Determine the [X, Y] coordinate at the center of the cell enclosing the given text.  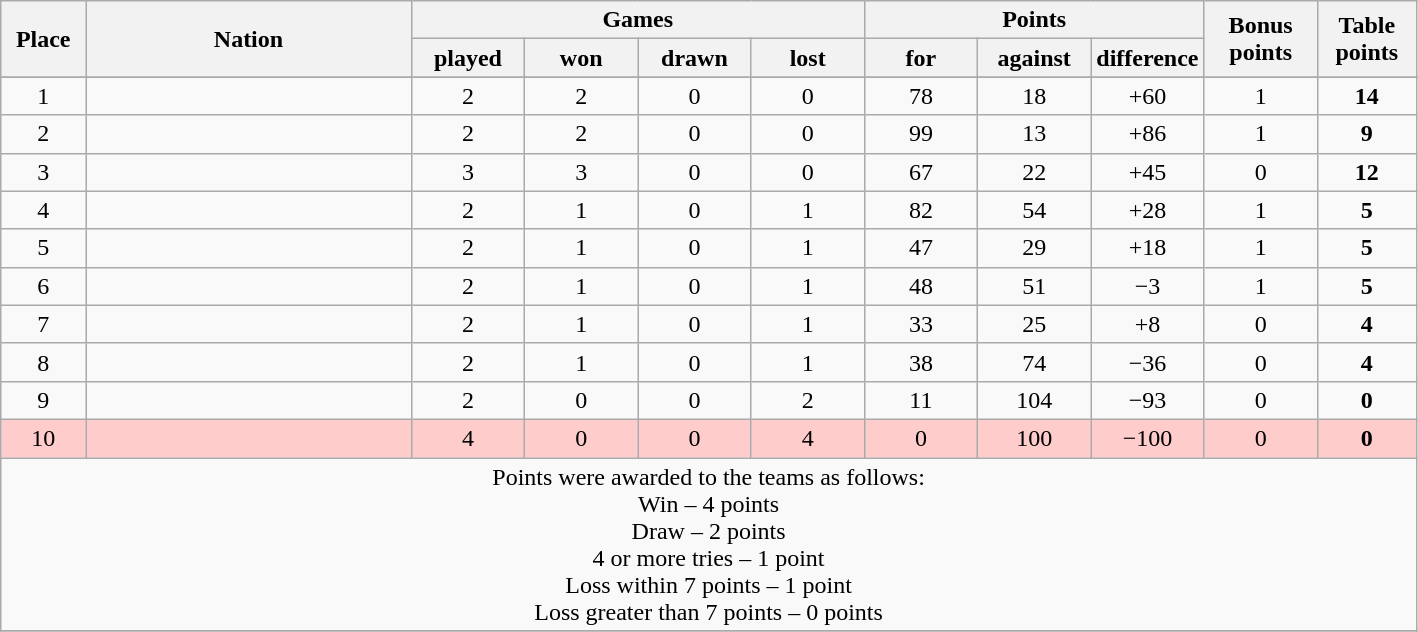
67 [920, 172]
+8 [1148, 324]
−100 [1148, 438]
−36 [1148, 362]
48 [920, 286]
18 [1034, 96]
Nation [249, 39]
10 [44, 438]
11 [920, 400]
74 [1034, 362]
for [920, 58]
against [1034, 58]
+45 [1148, 172]
33 [920, 324]
Place [44, 39]
78 [920, 96]
Bonuspoints [1260, 39]
54 [1034, 210]
7 [44, 324]
Games [638, 20]
−3 [1148, 286]
47 [920, 248]
25 [1034, 324]
Tablepoints [1366, 39]
+28 [1148, 210]
6 [44, 286]
104 [1034, 400]
+60 [1148, 96]
8 [44, 362]
13 [1034, 134]
−93 [1148, 400]
82 [920, 210]
lost [808, 58]
22 [1034, 172]
29 [1034, 248]
Points [1034, 20]
difference [1148, 58]
12 [1366, 172]
drawn [694, 58]
100 [1034, 438]
51 [1034, 286]
38 [920, 362]
+86 [1148, 134]
99 [920, 134]
+18 [1148, 248]
won [582, 58]
played [468, 58]
14 [1366, 96]
